Detect which cell encompasses the target text, then output its (x, y) center coordinate. 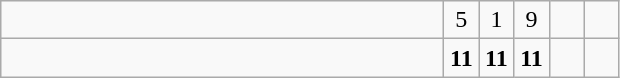
5 (462, 20)
9 (532, 20)
1 (496, 20)
